From the cell containing the given text, extract its center point as (X, Y) coordinate. 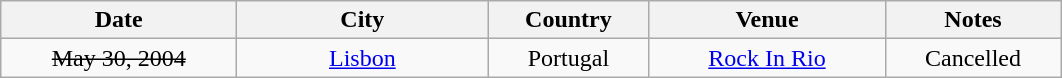
Country (568, 20)
Notes (973, 20)
Date (119, 20)
Rock In Rio (767, 58)
Venue (767, 20)
Cancelled (973, 58)
Lisbon (362, 58)
City (362, 20)
May 30, 2004 (119, 58)
Portugal (568, 58)
